Determine the [x, y] coordinate at the center of the cell enclosing the given text.  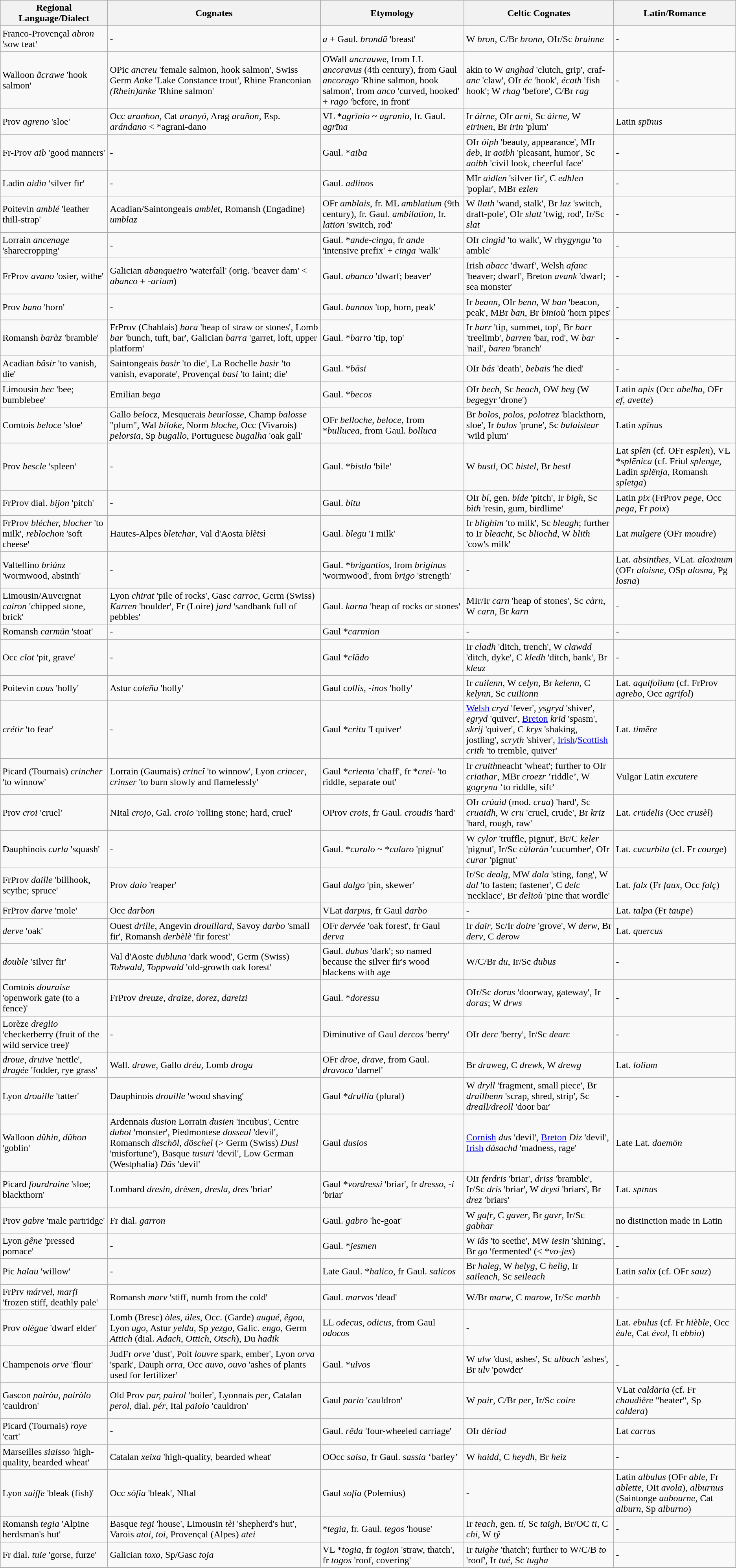
Gaul. *doressu [392, 998]
Ir blighim 'to milk', Sc bleagh; further to Ir bleacht, Sc bliochd, W blith 'cow's milk' [539, 534]
Lyon chirat 'pile of rocks', Gasc carroc, Germ (Swiss) Karren 'boulder', Fr (Loire) jard 'sandbank full of pebbles' [214, 606]
Gaul *critu 'I quiver' [392, 730]
Gaul. adlinos [392, 183]
Limousin bec 'bee; bumblebee' [54, 394]
OProv crois, fr Gaul. croudis 'hard' [392, 812]
Gaul. *brigantios, from briginus 'wormwood', from brigo 'strength' [392, 570]
FrProv dial. bijon 'pitch' [54, 503]
Prov croi 'cruel' [54, 812]
Ir cuilenn, W celyn, Br kelenn, C kelynn, Sc cuilionn [539, 688]
Lat. aquifolium (cf. FrProv agrebo, Occ agrifol) [675, 688]
Marseilles siaisso 'high-quality, bearded wheat' [54, 1457]
Acadian/Saintongeais amblet, Romansh (Engadine) umblaz [214, 214]
Ir/Sc dealg, MW dala 'sting, fang', W dal 'to fasten; fastener', C delc 'necklace', Br delioù 'pine that wordle' [539, 885]
W bron, C/Br bronn, OIr/Sc bruinne [539, 39]
Lat mulgere (OFr moudre) [675, 534]
Astur coleñu 'holly' [214, 688]
Fr dial. tuie 'gorse, furze' [54, 1555]
Romansh marv 'stiff, numb from the cold' [214, 1297]
Occ darbon [214, 910]
Ir tuighe 'thatch'; further to W/C/B to 'roof', Ir tué, Sc tugha [539, 1555]
Ir cladh 'ditch, trench', W clawdd 'ditch, dyke', C kledh 'ditch, bank', Br kleuz [539, 657]
Celtic Cognates [539, 13]
VLat darpus, fr Gaul darbo [392, 910]
Galician abanqueiro 'waterfall' (orig. 'beaver dam' < abanco + -arium) [214, 276]
Occ sòfia 'bleak', NItal [214, 1493]
Ir dair, Sc/Ir doire 'grove', W derw, Br derv, C derow [539, 931]
Prov gabre 'male partridge' [54, 1220]
Lyon suiffe 'bleak (fish)' [54, 1493]
Galician toxo, Sp/Gasc toja [214, 1555]
Vulgar Latin excutere [675, 776]
Ladin aidin 'silver fir' [54, 183]
Gaul. *bāsi [392, 369]
Ir áirne, OIr arni, Sc àirne, W eirinen, Br irin 'plum' [539, 122]
Gaul. *becos [392, 394]
no distinction made in Latin [675, 1220]
Ouest drille, Angevin drouillard, Savoy darbo 'small fir', Romansh derbèlè 'fir forest' [214, 931]
OFr dervée 'oak forest', fr Gaul derva [392, 931]
Lat. cucurbita (cf. Fr courge) [675, 849]
Gaul. *bistlo 'bile' [392, 467]
Picard (Tournais) roye 'cart' [54, 1431]
Ir teach, gen. tí, Sc taigh, Br/OC ti, C chi, W tŷ [539, 1529]
Old Prov par, pairol 'boiler', Lyonnais per, Catalan perol, dial. pér, Ital paiolo 'cauldron' [214, 1400]
Walloon ãcrawe 'hook salmon' [54, 80]
Gaul. *ande-cinga, fr ande 'intensive prefix' + cinga 'walk' [392, 245]
Lat. falx (Fr faux, Occ falç) [675, 885]
Prov daio 'reaper' [214, 885]
Lat. lolium [675, 1065]
Gaul *crienta 'chaff', fr *crei- 'to riddle, separate out' [392, 776]
Ir barr 'tip, summet, top', Br barr 'treelimb', barren 'bar, rod', W bar 'nail', baren 'branch' [539, 338]
FrProv avano 'osier, withe' [54, 276]
VL *togia, fr togion 'straw, thatch', fr togos 'roof, covering' [392, 1555]
derve 'oak' [54, 931]
Comtois beloce 'sloe' [54, 425]
W/C/Br du, Ir/Sc dubus [539, 962]
OFr belloche, beloce, from *bullucea, from Gaul. bolluca [392, 425]
Basque tegi 'house', Limousin tèi 'shepherd's hut', Varois atoi, toi, Provençal (Alpes) atei [214, 1529]
Latin/Romance [675, 13]
Franco-Provençal abron 'sow teat' [54, 39]
Gaul *clādo [392, 657]
W iâs 'to seethe', MW iesin 'shining', Br go 'fermented' (< *vo-jes) [539, 1246]
W pair, C/Br per, Ir/Sc coire [539, 1400]
Lat. crūdēlis (Occ crusèl) [675, 812]
Lombard dresin, drèsen, dresla, dres 'briar' [214, 1189]
Fr-Prov aib 'good manners' [54, 153]
W dryll 'fragment, small piece', Br drailhenn 'scrap, shred, strip', Sc dreall/dreoll 'door bar' [539, 1096]
Br bolos, polos, polotrez 'blackthorn, sloe', Ir bulos 'prune', Sc bulaistear 'wild plum' [539, 425]
Lat. spīnus [675, 1189]
Prov bescle 'spleen' [54, 467]
Lomb (Bresc) òles, úles, Occ. (Garde) augué, êgou, Lyon ugo, Astur yeldu, Sp yezgo, Galic. engo, Germ Attich (dial. Adach, Ottich, Otsch), Du hadik [214, 1328]
Cornish dus 'devil', Breton Diz 'devil', Irish dásachd 'madness, rage' [539, 1143]
Gaul. *ulvos [392, 1364]
Diminutive of Gaul dercos 'berry' [392, 1034]
VL *agrīnio ~ agranio, fr. Gaul. agrīna [392, 122]
Lat. ebulus (cf. Fr hièble, Occ èule, Cat évol, It ebbio) [675, 1328]
Gaul. *curalo ~ *cularo 'pignut' [392, 849]
OWall ancrauwe, from LL ancoravus (4th century), from Gaul ancorago 'Rhine salmon, hook salmon', from anco 'curved, hooked' + rago 'before, in front' [392, 80]
Hautes-Alpes bletchar, Val d'Aosta blètsì [214, 534]
Romansh tegia 'Alpine herdsman's hut' [54, 1529]
Lat. quercus [675, 931]
Late Gaul. *halico, fr Gaul. salicos [392, 1271]
Limousin/Auvergnat cairon 'chipped stone, brick' [54, 606]
FrProv (Chablais) bara 'heap of straw or stones', Lomb bar 'bunch, tuft, bar', Galician barra 'garret, loft, upper platform' [214, 338]
Late Lat. daemōn [675, 1143]
OIr crúaid (mod. crua) 'hard', Sc cruaidh, W cru 'cruel, crude', Br kriz 'hard, rough, raw' [539, 812]
Saintongeais basir 'to die', La Rochelle basir 'to vanish, evaporate', Provençal basi 'to faint; die' [214, 369]
Prov agreno 'sloe' [54, 122]
crétir 'to fear' [54, 730]
Gaul. blegu 'I milk' [392, 534]
Dauphinois drouille 'wood shaving' [214, 1096]
OIr bech, Sc beach, OW beg (W begegyr 'drone') [539, 394]
OIr derc 'berry', Ir/Sc dearc [539, 1034]
*tegia, fr. Gaul. tegos 'house' [392, 1529]
Cognates [214, 13]
Gascon pairòu, pairòlo 'cauldron' [54, 1400]
Lat. timēre [675, 730]
Valtellino briánz 'wormwood, absinth' [54, 570]
akin to W anghad 'clutch, grip', craf-anc 'claw', OIr éc 'hook', écath 'fish hook'; W rhag 'before', C/Br rag [539, 80]
OIr cingid 'to walk', W rhygyngu 'to amble' [539, 245]
Latin salix (cf. OFr sauz) [675, 1271]
FrProv dreuze, draize, dorez, dareizi [214, 998]
LL odecus, odicus, from Gaul odocos [392, 1328]
Lyon gêne 'pressed pomace' [54, 1246]
Prov olègue 'dwarf elder' [54, 1328]
OOcc saisa, fr Gaul. sassia ‘barley’ [392, 1457]
Poitevin amblé 'leather thill-strap' [54, 214]
Lorrain ancenage 'sharecropping' [54, 245]
W cylor 'truffle, pignut', Br/C keler 'pignut', Ir/Sc cùlaràn 'cucumber', OIr curar 'pignut' [539, 849]
Comtois douraise 'openwork gate (to a fence)' [54, 998]
Romansh baràz 'bramble' [54, 338]
Latin apis (Occ abelha, OFr ef, avette) [675, 394]
W bustl, OC bistel, Br bestl [539, 467]
FrPrv márvel, marfi 'frozen stiff, deathly pale' [54, 1297]
Lat carrus [675, 1431]
OIr ferdris 'briar', driss 'bramble', Ir/Sc dris 'briar', W drysi 'briars', Br drez 'briars' [539, 1189]
VLat caldāria (cf. Fr chaudière "heater", Sp caldera) [675, 1400]
W gafr, C gaver, Br gavr, Ir/Sc gabhar [539, 1220]
OIr/Sc dorus 'doorway, gateway', Ir doras; W drws [539, 998]
Occ clot 'pit, grave' [54, 657]
Irish abacc 'dwarf', Welsh afanc 'beaver; dwarf', Breton avank 'dwarf; sea monster' [539, 276]
Prov bano 'horn' [54, 307]
Occ aranhon, Cat aranyó, Arag arañon, Esp. arándano < *agrani-dano [214, 122]
Gaul. karna 'heap of rocks or stones' [392, 606]
Wall. drawe, Gallo dréu, Lomb droga [214, 1065]
Poitevin cous 'holly' [54, 688]
Picard (Tournais) crincher 'to winnow' [54, 776]
Picard fourdraine 'sloe; blackthorn' [54, 1189]
Fr dial. garron [214, 1220]
Gaul. dubus 'dark'; so named because the silver fir's wood blackens with age [392, 962]
OIr dériad [539, 1431]
Gaul. *jesmen [392, 1246]
Br haleg, W helyg, C helig, Ir saileach, Sc seileach [539, 1271]
Br draweg, C drewk, W drewg [539, 1065]
Gaul. rēda 'four-wheeled carriage' [392, 1431]
Emilian bega [214, 394]
Lorrain (Gaumais) crincî 'to winnow', Lyon crincer, crinser 'to burn slowly and flamelessly' [214, 776]
Walloon dûhin, dûhon 'goblin' [54, 1143]
Romansh carmün 'stoat' [54, 632]
Gaul sofia (Polemius) [392, 1493]
Gaul. *barro 'tip, top' [392, 338]
Dauphinois curla 'squash' [54, 849]
W llath 'wand, stalk', Br laz 'switch, draft-pole', OIr slatt 'twig, rod', Ir/Sc slat [539, 214]
NItal crojo, Gal. croio 'rolling stone; hard, cruel' [214, 812]
Gaul dusios [392, 1143]
double 'silver fir' [54, 962]
Gaul *drullia (plural) [392, 1096]
Lat. absinthes, VLat. aloxinum (OFr aloisne, OSp alosna, Pg losna) [675, 570]
droue, druive 'nettle', dragée 'fodder, rye grass' [54, 1065]
FrProv daille 'billhook, scythe; spruce' [54, 885]
Val d'Aoste dubluna 'dark wood', Germ (Swiss) Tobwald, Toppwald 'old-growth oak forest' [214, 962]
Gaul. gabro 'he-goat' [392, 1220]
Ir beann, OIr benn, W ban 'beacon, peak', MBr ban, Br binioù 'horn pipes' [539, 307]
MIr/Ir carn 'heap of stones', Sc càrn, W carn, Br karn [539, 606]
MIr aidlen 'silver fir', C edhlen 'poplar', MBr ezlen [539, 183]
W haidd, C heydh, Br heiz [539, 1457]
Lat splēn (cf. OFr esplen), VL *splēnica (cf. Friul splenge, Ladin splënja, Romansh spletga) [675, 467]
Lat. talpa (Fr taupe) [675, 910]
Gaul. bitu [392, 503]
Gallo belocz, Mesquerais beurlosse, Champ balosse "plum", Wal biloke, Norm bloche, Occ (Vivarois) pelorsia, Sp bugallo, Portuguese bugalha 'oak gall' [214, 425]
Gaul *carmion [392, 632]
Acadian bâsir 'to vanish, die' [54, 369]
FrProv blécher, blocher 'to milk', reblochon 'soft cheese' [54, 534]
W ulw 'dust, ashes', Sc ulbach 'ashes', Br ulv 'powder' [539, 1364]
OIr óiph 'beauty, appearance', MIr áeb, Ir aoibh 'pleasant, humor', Sc aoibh 'civil look, cheerful face' [539, 153]
Gaul. *aiba [392, 153]
Lyon drouille 'tatter' [54, 1096]
OIr bí, gen. bíde 'pitch', Ir bigh, Sc bìth 'resin, gum, birdlime' [539, 503]
OFr droe, drave, from Gaul. dravoca 'darnel' [392, 1065]
Regional Language/Dialect [54, 13]
Gaul pario 'cauldron' [392, 1400]
Etymology [392, 13]
Gaul *vordressi 'briar', fr dresso, -i 'briar' [392, 1189]
Gaul dalgo 'pin, skewer' [392, 885]
Champenois orve 'flour' [54, 1364]
W/Br marw, C marow, Ir/Sc marbh [539, 1297]
OIr bás 'death', bebais 'he died' [539, 369]
Catalan xeixa 'high-quality, bearded wheat' [214, 1457]
Lorèze dreglio 'checkerberry (fruit of the wild service tree)' [54, 1034]
OPic ancreu 'female salmon, hook salmon', Swiss Germ Anke 'Lake Constance trout', Rhine Franconian (Rhein)anke 'Rhine salmon' [214, 80]
FrProv darve 'mole' [54, 910]
Gaul. marvos 'dead' [392, 1297]
Ir cruithneacht 'wheat'; further to OIr criathar, MBr croezr ‘riddle’, W gogrynu ‘to riddle, sift’ [539, 776]
Gaul. bannos 'top, horn, peak' [392, 307]
Latin pix (FrProv pege, Occ pega, Fr poix) [675, 503]
Latin albulus (OFr able, Fr ablette, OIt avola), alburnus (Saintonge aubourne, Cat alburn, Sp alburno) [675, 1493]
Gaul collis, -inos 'holly' [392, 688]
a + Gaul. brondā 'breast' [392, 39]
Gaul. abanco 'dwarf; beaver' [392, 276]
JudFr orve 'dust', Poit louvre spark, ember', Lyon orva 'spark', Dauph orra, Occ auvo, ouvo 'ashes of plants used for fertilizer' [214, 1364]
Pic halau 'willow' [54, 1271]
OFr amblais, fr. ML amblatium (9th century), fr. Gaul. ambilation, fr. lation 'switch, rod' [392, 214]
